From the cell containing the given text, extract its center point as (x, y) coordinate. 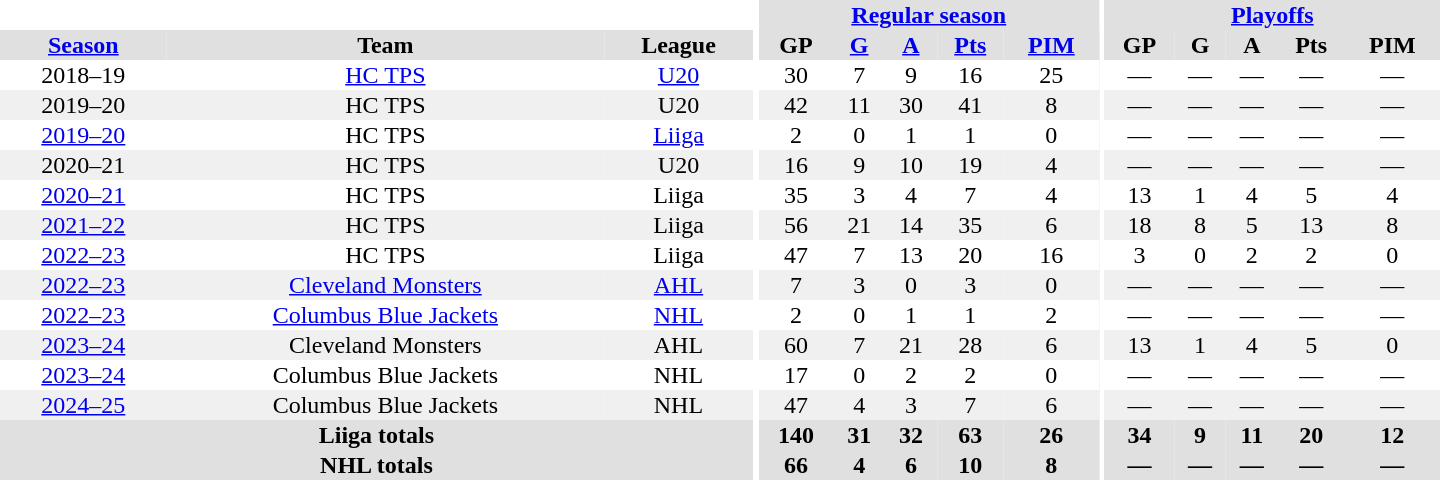
31 (859, 435)
56 (796, 225)
Season (84, 45)
26 (1052, 435)
17 (796, 375)
41 (970, 105)
12 (1392, 435)
25 (1052, 75)
63 (970, 435)
NHL totals (376, 465)
140 (796, 435)
19 (970, 165)
14 (911, 225)
66 (796, 465)
League (678, 45)
32 (911, 435)
Regular season (929, 15)
Team (386, 45)
Playoffs (1272, 15)
2024–25 (84, 405)
34 (1140, 435)
Liiga totals (376, 435)
28 (970, 345)
2018–19 (84, 75)
42 (796, 105)
18 (1140, 225)
2021–22 (84, 225)
60 (796, 345)
